For the text-containing cell, return its midpoint in (x, y) coordinate format. 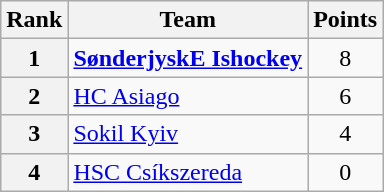
2 (34, 96)
6 (346, 96)
1 (34, 58)
Team (188, 20)
HSC Csíkszereda (188, 172)
0 (346, 172)
Sokil Kyiv (188, 134)
Points (346, 20)
Rank (34, 20)
HC Asiago (188, 96)
3 (34, 134)
8 (346, 58)
SønderjyskE Ishockey (188, 58)
